Detect which cell encompasses the target text, then output its (x, y) center coordinate. 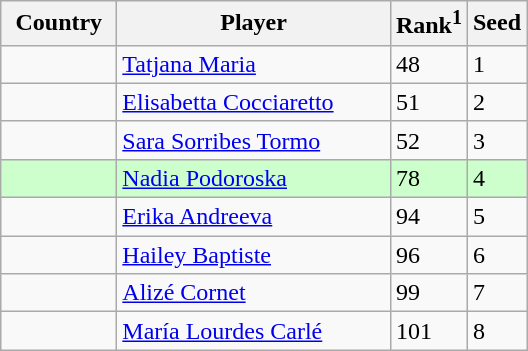
5 (496, 217)
3 (496, 140)
6 (496, 255)
1 (496, 64)
96 (428, 255)
4 (496, 178)
52 (428, 140)
101 (428, 331)
94 (428, 217)
2 (496, 102)
99 (428, 293)
51 (428, 102)
78 (428, 178)
Country (59, 24)
7 (496, 293)
Sara Sorribes Tormo (254, 140)
María Lourdes Carlé (254, 331)
48 (428, 64)
Rank1 (428, 24)
8 (496, 331)
Elisabetta Cocciaretto (254, 102)
Hailey Baptiste (254, 255)
Seed (496, 24)
Tatjana Maria (254, 64)
Erika Andreeva (254, 217)
Player (254, 24)
Nadia Podoroska (254, 178)
Alizé Cornet (254, 293)
